Output the [X, Y] coordinate of the center of the cell containing the given text.  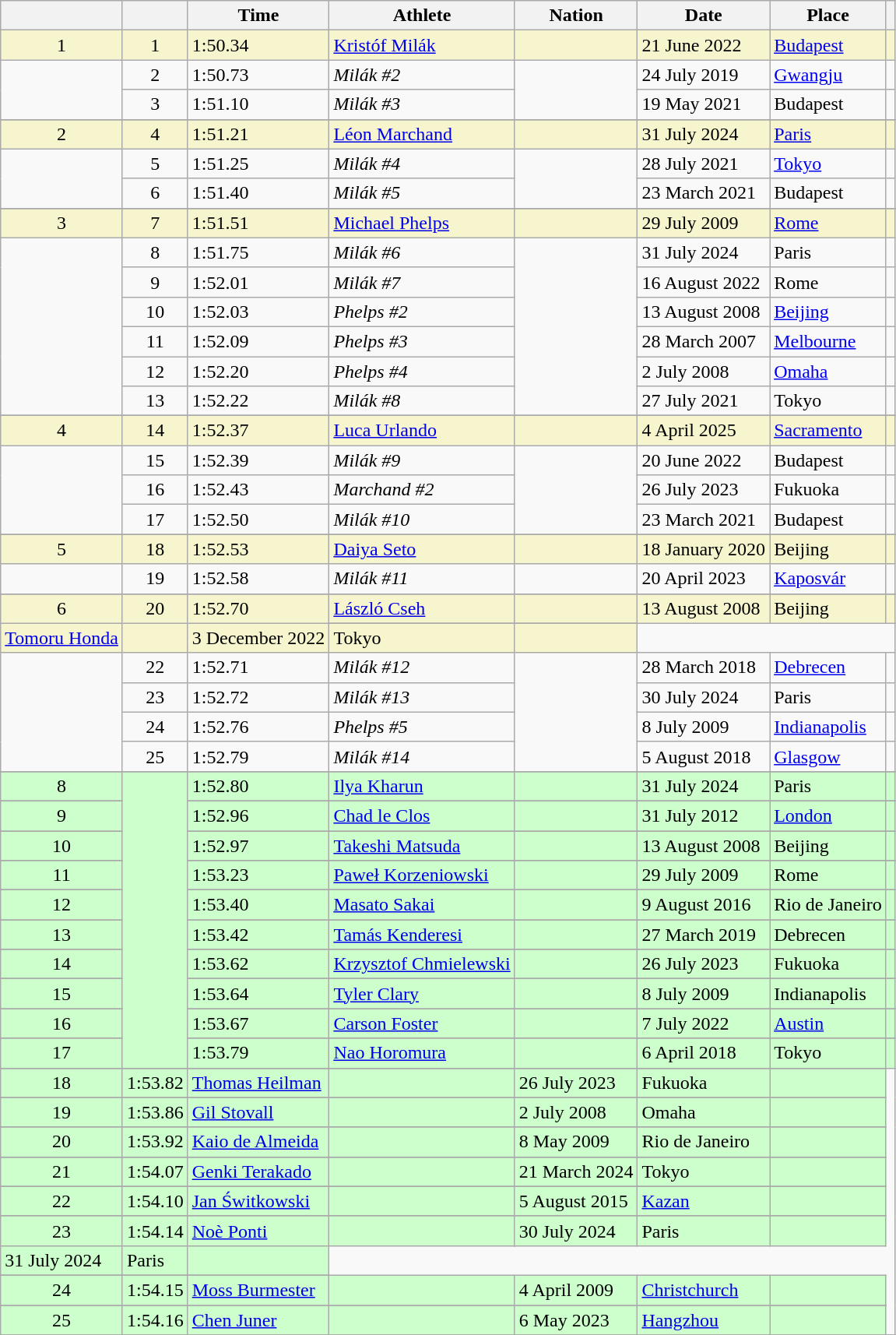
Kaposvár [828, 579]
1:53.42 [258, 935]
1:52.53 [258, 549]
1:52.71 [258, 667]
1:51.75 [258, 252]
1:53.64 [258, 994]
20 April 2023 [704, 579]
1:50.73 [258, 75]
Milák #3 [422, 104]
Léon Marchand [422, 134]
Jan Świtkowski [258, 1201]
Thomas Heilman [258, 1083]
18 January 2020 [704, 549]
1:52.01 [258, 282]
7 July 2022 [704, 1023]
Nao Horomura [422, 1053]
Marchand #2 [422, 490]
Phelps #4 [422, 372]
Paweł Korzeniowski [422, 875]
1:52.76 [258, 727]
20 June 2022 [704, 460]
1:53.40 [258, 905]
Milák #10 [422, 520]
21 June 2022 [704, 45]
1:51.10 [258, 104]
1:53.86 [155, 1112]
31 July 2012 [704, 815]
1:54.15 [155, 1290]
1:52.58 [258, 579]
Phelps #3 [422, 341]
Place [828, 16]
1:52.37 [258, 431]
Hangzhou [704, 1320]
Phelps #5 [422, 727]
Phelps #2 [422, 312]
Tamás Kenderesi [422, 935]
1:52.03 [258, 312]
1:51.25 [258, 164]
Kaio de Almeida [258, 1142]
5 August 2018 [704, 756]
21 March 2024 [576, 1171]
1:51.40 [258, 193]
24 July 2019 [704, 75]
Tomoru Honda [62, 638]
6 May 2023 [576, 1320]
1:52.96 [258, 815]
1:51.51 [258, 223]
1:52.70 [258, 608]
Moss Burmester [258, 1290]
1:53.92 [155, 1142]
1:51.21 [258, 134]
4 April 2025 [704, 431]
28 March 2018 [704, 667]
Milák #12 [422, 667]
Milák #6 [422, 252]
Tyler Clary [422, 994]
Melbourne [828, 341]
1:52.09 [258, 341]
Kazan [704, 1201]
5 August 2015 [576, 1201]
Christchurch [704, 1290]
7 [155, 223]
Glasgow [828, 756]
1:52.72 [258, 697]
6 April 2018 [704, 1053]
1:54.14 [155, 1231]
Daiya Seto [422, 549]
László Cseh [422, 608]
Genki Terakado [258, 1171]
1:53.62 [258, 964]
Milák #2 [422, 75]
Date [704, 16]
1:52.20 [258, 372]
1:52.79 [258, 756]
Sacramento [828, 431]
3 December 2022 [258, 638]
Takeshi Matsuda [422, 845]
Milák #5 [422, 193]
4 April 2009 [576, 1290]
1:52.50 [258, 520]
Ilya Kharun [422, 786]
1:53.82 [155, 1083]
Krzysztof Chmielewski [422, 964]
1:52.22 [258, 401]
Masato Sakai [422, 905]
Carson Foster [422, 1023]
Time [258, 16]
1:54.16 [155, 1320]
Milák #7 [422, 282]
Nation [576, 16]
27 March 2019 [704, 935]
28 July 2021 [704, 164]
Noè Ponti [258, 1231]
Gwangju [828, 75]
Luca Urlando [422, 431]
1:52.80 [258, 786]
1:53.79 [258, 1053]
Milák #9 [422, 460]
1:54.10 [155, 1201]
Kristóf Milák [422, 45]
Milák #4 [422, 164]
Michael Phelps [422, 223]
Milák #11 [422, 579]
Austin [828, 1023]
27 July 2021 [704, 401]
Milák #14 [422, 756]
Milák #8 [422, 401]
21 [62, 1171]
1:52.97 [258, 845]
Chen Juner [258, 1320]
1:50.34 [258, 45]
1:52.39 [258, 460]
1:53.67 [258, 1023]
19 May 2021 [704, 104]
Gil Stovall [258, 1112]
8 May 2009 [576, 1142]
1:53.23 [258, 875]
Milák #13 [422, 697]
1:52.43 [258, 490]
9 August 2016 [704, 905]
Chad le Clos [422, 815]
16 August 2022 [704, 282]
London [828, 815]
28 March 2007 [704, 341]
Athlete [422, 16]
1:54.07 [155, 1171]
